Capture the cell that displays the provided text and extract its (X, Y) central coordinate. 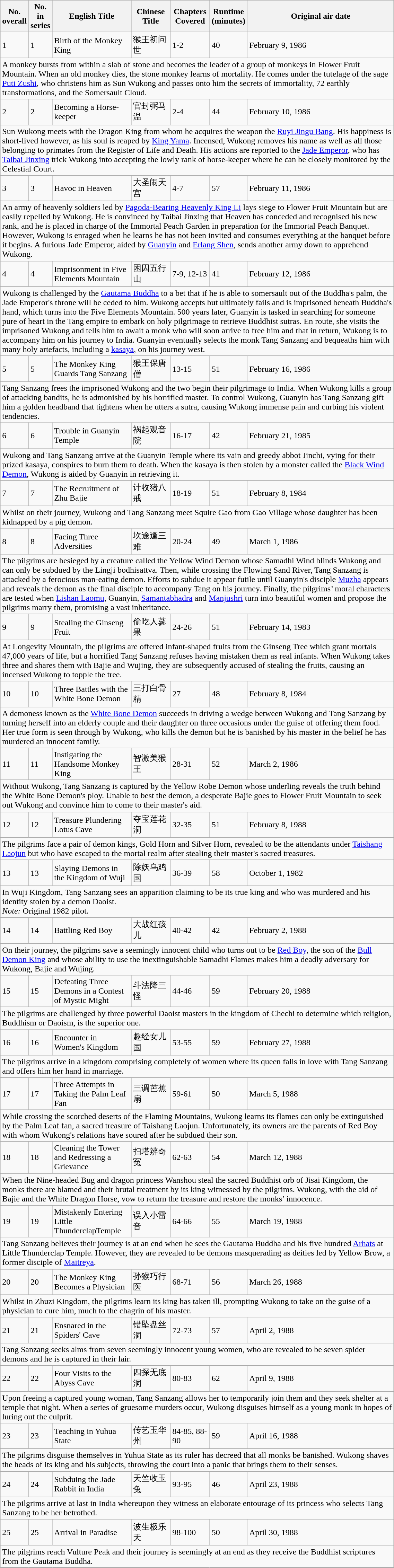
April 23, 1988 (321, 1484)
智激美猴王 (151, 764)
Facing Three Adversities (91, 541)
52 (228, 764)
16-17 (190, 435)
No. in series (40, 16)
58 (228, 873)
20-24 (190, 541)
February 8, 1988 (321, 825)
祸起观音院 (151, 435)
February 27, 1988 (321, 1042)
62 (228, 1378)
40 (228, 45)
Tang Sanzang seeks alms from seven seemingly innocent young women, who are revealed to be seven spider demons and he is captured in their lair. (197, 1354)
Treasure Plundering Lotus Cave (91, 825)
44-46 (190, 991)
The Recruitment of Zhu Bajie (91, 493)
February 11, 1986 (321, 188)
March 1, 1986 (321, 541)
February 20, 1988 (321, 991)
计收猪八戒 (151, 493)
October 1, 1982 (321, 873)
March 5, 1988 (321, 1094)
80-83 (190, 1378)
Havoc in Heaven (91, 188)
坎途逢三难 (151, 541)
February 21, 1985 (321, 435)
2-4 (190, 112)
夺宝莲花洞 (151, 825)
Runtime (minutes) (228, 16)
波生极乐天 (151, 1532)
53-55 (190, 1042)
32-35 (190, 825)
March 19, 1988 (321, 1221)
February 10, 1986 (321, 112)
Trouble in Guanyin Temple (91, 435)
46 (228, 1484)
Three Attempts in Taking the Palm Leaf Fan (91, 1094)
February 12, 1986 (321, 274)
误入小雷音 (151, 1221)
February 16, 1986 (321, 369)
41 (228, 274)
24-26 (190, 627)
36-39 (190, 873)
四探无底洞 (151, 1378)
62-63 (190, 1157)
April 9, 1988 (321, 1378)
Birth of the Monkey King (91, 45)
The Monkey King Becomes a Physician (91, 1282)
The pilgrims arrive in a kingdom comprising completely of women where its queen falls in love with Tang Sanzang and offers him her hand in marriage. (197, 1066)
13-15 (190, 369)
64-66 (190, 1221)
Mistakenly Entering Little ThunderclapTemple (91, 1221)
7-9, 12-13 (190, 274)
March 26, 1988 (321, 1282)
猴王保唐僧 (151, 369)
Battling Red Boy (91, 930)
English Title (91, 16)
28-31 (190, 764)
猴王初问世 (151, 45)
Whilst on their journey, Wukong and Tang Sanzang meet Squire Gao from Gao Village whose daughter has been kidnapped by a pig demon. (197, 518)
三调芭蕉扇 (151, 1094)
Subduing the Jade Rabbit in India (91, 1484)
Slaying Demons in the Kingdom of Wuji (91, 873)
三打白骨精 (151, 694)
49 (228, 541)
Instigating the Handsome Monkey King (91, 764)
Cleaning the Tower and Redressing a Grievance (91, 1157)
The pilgrims reach Vulture Peak and their journey is seemingly at an end as they receive the Buddhist scriptures from the Gautama Buddha. (197, 1556)
Chinese Title (151, 16)
55 (228, 1221)
The pilgrims arrive at last in India whereupon they witness an elaborate entourage of its princess who selects Tang Sanzang to be her betrothed. (197, 1508)
Four Visits to the Abyss Cave (91, 1378)
44 (228, 112)
困囚五行山 (151, 274)
Encounter in Women's Kingdom (91, 1042)
1-2 (190, 45)
February 2, 1988 (321, 930)
传艺玉华州 (151, 1436)
98-100 (190, 1532)
大圣闹天宫 (151, 188)
天竺收玉兔 (151, 1484)
Arrival in Paradise (91, 1532)
56 (228, 1282)
April 2, 1988 (321, 1330)
错坠盘丝洞 (151, 1330)
68-71 (190, 1282)
偷吃人蔘果 (151, 627)
Teaching in Yuhua State (91, 1436)
Original air date (321, 16)
No. overall (15, 16)
48 (228, 694)
April 16, 1988 (321, 1436)
March 2, 1986 (321, 764)
孙猴巧行医 (151, 1282)
Stealing the Ginseng Fruit (91, 627)
18-19 (190, 493)
除妖乌鸡国 (151, 873)
Becoming a Horse-keeper (91, 112)
大战红孩儿 (151, 930)
Three Battles with the White Bone Demon (91, 694)
54 (228, 1157)
February 14, 1983 (321, 627)
斗法降三怪 (151, 991)
59-61 (190, 1094)
趣经女儿国 (151, 1042)
Ensnared in the Spiders' Cave (91, 1330)
72-73 (190, 1330)
93-95 (190, 1484)
27 (190, 694)
Chapters Covered (190, 16)
84-85, 88-90 (190, 1436)
Defeating Three Demons in a Contest of Mystic Might (91, 991)
40-42 (190, 930)
官封弼马温 (151, 112)
The Monkey King Guards Tang Sanzang (91, 369)
Imprisonment in Five Elements Mountain (91, 274)
March 12, 1988 (321, 1157)
February 9, 1986 (321, 45)
4-7 (190, 188)
April 30, 1988 (321, 1532)
扫塔辨奇冤 (151, 1157)
